Provide the [x, y] coordinate of the cell's center where the given text is located.  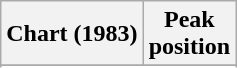
Peakposition [189, 34]
Chart (1983) [72, 34]
